Search for the cell housing the specified text and yield its [x, y] center coordinate. 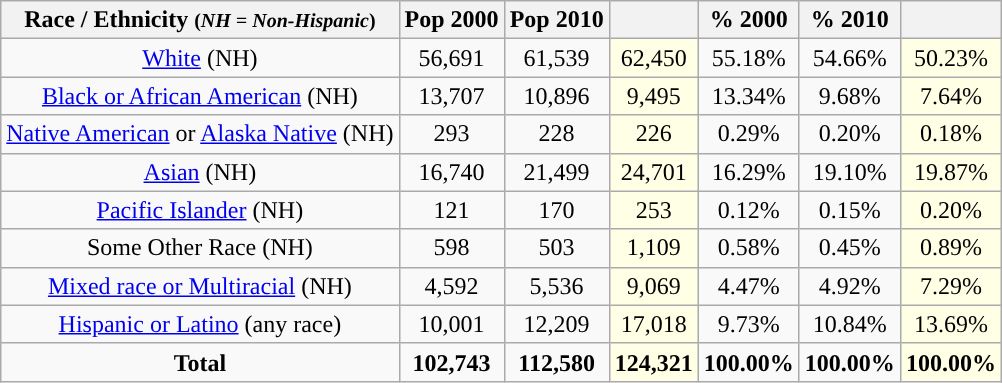
62,450 [654, 58]
% 2000 [748, 20]
121 [452, 210]
Native American or Alaska Native (NH) [200, 134]
170 [556, 210]
Black or African American (NH) [200, 96]
16.29% [748, 172]
Hispanic or Latino (any race) [200, 324]
% 2010 [850, 20]
54.66% [850, 58]
10,896 [556, 96]
Race / Ethnicity (NH = Non-Hispanic) [200, 20]
56,691 [452, 58]
16,740 [452, 172]
12,209 [556, 324]
0.89% [950, 248]
61,539 [556, 58]
253 [654, 210]
13,707 [452, 96]
Pop 2000 [452, 20]
9.73% [748, 324]
9,495 [654, 96]
293 [452, 134]
0.12% [748, 210]
226 [654, 134]
21,499 [556, 172]
5,536 [556, 286]
17,018 [654, 324]
0.29% [748, 134]
598 [452, 248]
503 [556, 248]
13.69% [950, 324]
7.64% [950, 96]
9.68% [850, 96]
4.92% [850, 286]
102,743 [452, 362]
0.58% [748, 248]
Some Other Race (NH) [200, 248]
112,580 [556, 362]
50.23% [950, 58]
Pop 2010 [556, 20]
0.18% [950, 134]
0.45% [850, 248]
White (NH) [200, 58]
Asian (NH) [200, 172]
4,592 [452, 286]
55.18% [748, 58]
0.15% [850, 210]
10,001 [452, 324]
Mixed race or Multiracial (NH) [200, 286]
19.10% [850, 172]
13.34% [748, 96]
10.84% [850, 324]
4.47% [748, 286]
19.87% [950, 172]
Pacific Islander (NH) [200, 210]
Total [200, 362]
1,109 [654, 248]
7.29% [950, 286]
24,701 [654, 172]
124,321 [654, 362]
228 [556, 134]
9,069 [654, 286]
